From the cell containing the given text, extract its center point as (x, y) coordinate. 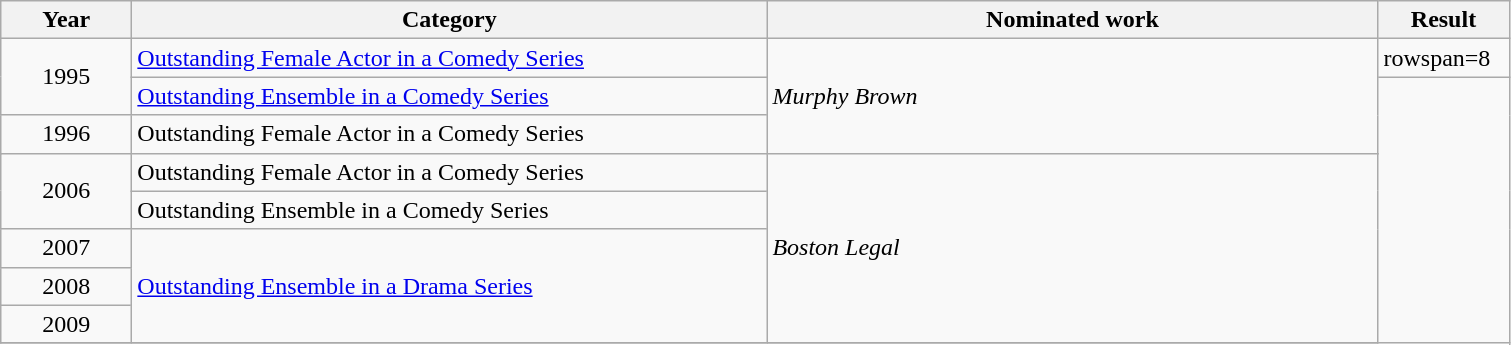
Murphy Brown (1072, 96)
Result (1444, 20)
Year (66, 20)
2009 (66, 324)
Category (450, 20)
2006 (66, 191)
Boston Legal (1072, 248)
Nominated work (1072, 20)
Outstanding Ensemble in a Drama Series (450, 286)
1996 (66, 134)
2008 (66, 286)
1995 (66, 77)
2007 (66, 248)
rowspan=8 (1444, 58)
